Identify which cell holds the provided text, then report its (X, Y) central coordinate. 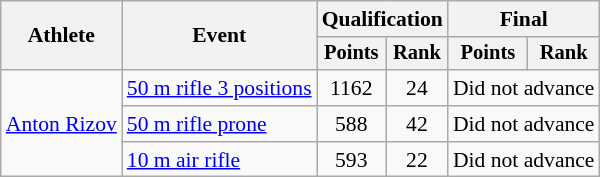
1162 (352, 88)
Event (220, 36)
50 m rifle 3 positions (220, 88)
24 (417, 88)
Qualification (382, 19)
Final (524, 19)
42 (417, 124)
50 m rifle prone (220, 124)
588 (352, 124)
Anton Rizov (62, 124)
Athlete (62, 36)
